Identify which cell holds the provided text, then report its (x, y) central coordinate. 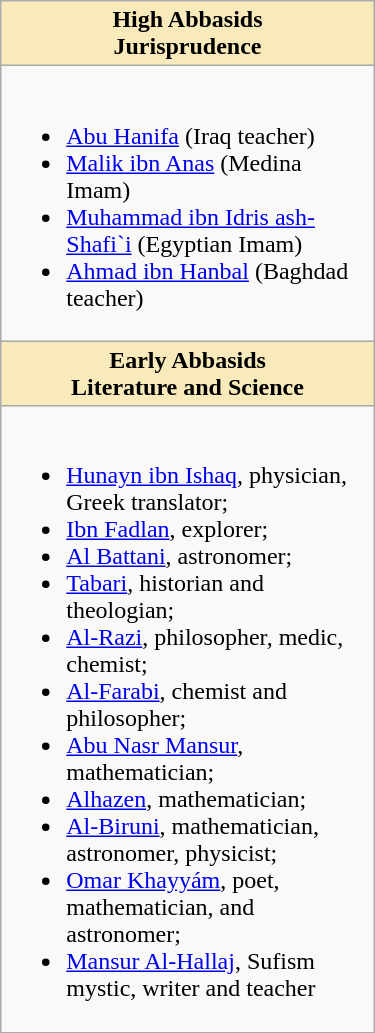
High AbbasidsJurisprudence (188, 34)
Abu Hanifa (Iraq teacher)Malik ibn Anas (Medina Imam)Muhammad ibn Idris ash-Shafi`i (Egyptian Imam)Ahmad ibn Hanbal (Baghdad teacher) (188, 204)
Early AbbasidsLiterature and Science (188, 374)
